Capture the cell that displays the provided text and extract its (X, Y) central coordinate. 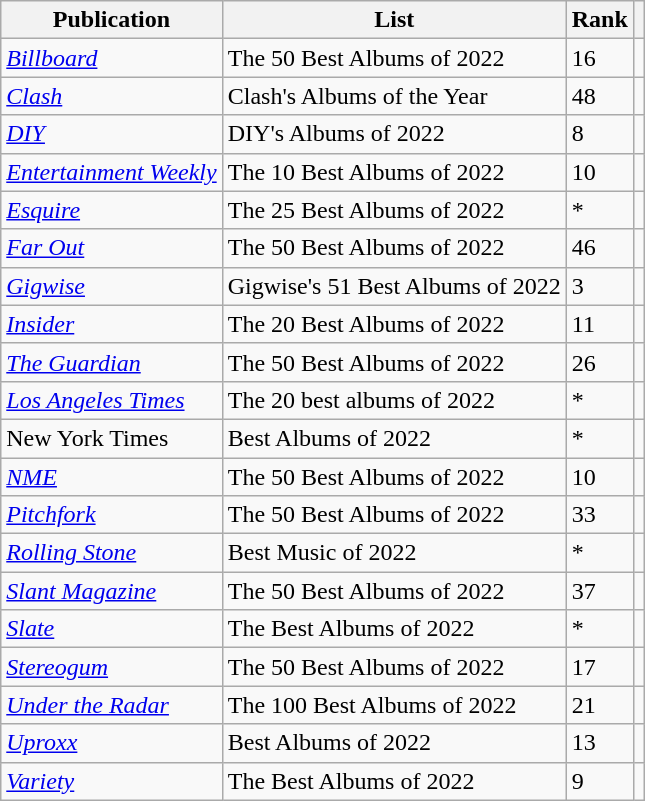
The 10 Best Albums of 2022 (394, 172)
37 (600, 591)
Far Out (112, 248)
Los Angeles Times (112, 400)
Publication (112, 20)
Billboard (112, 58)
Gigwise (112, 286)
3 (600, 286)
Gigwise's 51 Best Albums of 2022 (394, 286)
17 (600, 667)
DIY's Albums of 2022 (394, 134)
Slant Magazine (112, 591)
New York Times (112, 438)
11 (600, 324)
Esquire (112, 210)
13 (600, 743)
26 (600, 362)
The 25 Best Albums of 2022 (394, 210)
Variety (112, 781)
Uproxx (112, 743)
33 (600, 515)
The Guardian (112, 362)
The 20 best albums of 2022 (394, 400)
Clash's Albums of the Year (394, 96)
Pitchfork (112, 515)
The 100 Best Albums of 2022 (394, 705)
Stereogum (112, 667)
48 (600, 96)
Rank (600, 20)
Rolling Stone (112, 553)
DIY (112, 134)
Slate (112, 629)
8 (600, 134)
9 (600, 781)
Entertainment Weekly (112, 172)
Best Music of 2022 (394, 553)
46 (600, 248)
The 20 Best Albums of 2022 (394, 324)
Clash (112, 96)
Under the Radar (112, 705)
NME (112, 477)
Insider (112, 324)
16 (600, 58)
List (394, 20)
21 (600, 705)
